Locate the cell with the specified text and output its (x, y) center coordinate. 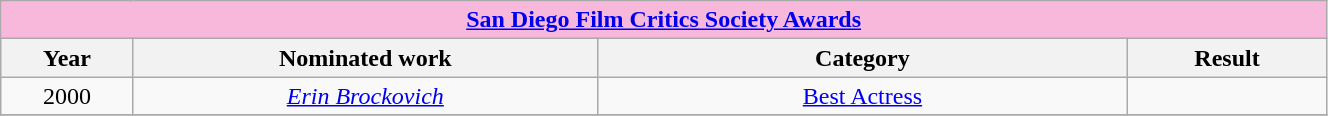
Erin Brockovich (365, 96)
Nominated work (365, 58)
Best Actress (862, 96)
Category (862, 58)
2000 (68, 96)
San Diego Film Critics Society Awards (664, 20)
Year (68, 58)
Result (1228, 58)
